Pinpoint the cell where the given text exists, returning its [X, Y] midpoint coordinate. 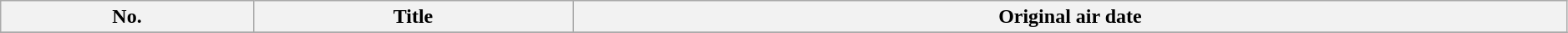
Title [413, 17]
Original air date [1071, 17]
No. [127, 17]
